Locate the cell with the specified text and output its (x, y) center coordinate. 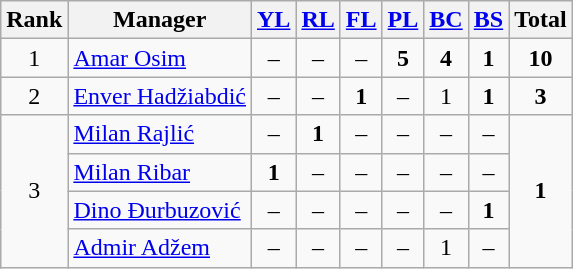
Manager (160, 20)
Enver Hadžiabdić (160, 96)
Admir Adžem (160, 248)
Milan Ribar (160, 172)
RL (318, 20)
FL (361, 20)
YL (274, 20)
Amar Osim (160, 58)
BS (488, 20)
10 (541, 58)
5 (403, 58)
4 (446, 58)
2 (34, 96)
Total (541, 20)
Milan Rajlić (160, 134)
BC (446, 20)
Dino Đurbuzović (160, 210)
Rank (34, 20)
PL (403, 20)
